Detect which cell encompasses the target text, then output its [X, Y] center coordinate. 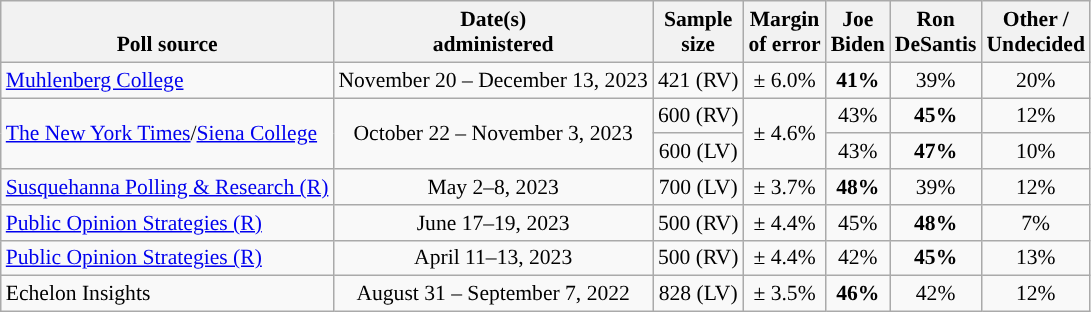
Poll source [168, 32]
June 17–19, 2023 [492, 223]
April 11–13, 2023 [492, 258]
RonDeSantis [936, 32]
± 3.7% [784, 187]
Samplesize [698, 32]
828 (LV) [698, 294]
Marginof error [784, 32]
41% [858, 80]
7% [1035, 223]
13% [1035, 258]
Susquehanna Polling & Research (R) [168, 187]
Other /Undecided [1035, 32]
600 (RV) [698, 116]
The New York Times/Siena College [168, 134]
November 20 – December 13, 2023 [492, 80]
Muhlenberg College [168, 80]
± 3.5% [784, 294]
421 (RV) [698, 80]
46% [858, 294]
October 22 – November 3, 2023 [492, 134]
August 31 – September 7, 2022 [492, 294]
47% [936, 152]
Date(s)administered [492, 32]
600 (LV) [698, 152]
10% [1035, 152]
Echelon Insights [168, 294]
± 4.6% [784, 134]
700 (LV) [698, 187]
May 2–8, 2023 [492, 187]
20% [1035, 80]
± 6.0% [784, 80]
JoeBiden [858, 32]
